For the text-containing cell, return its midpoint in (x, y) coordinate format. 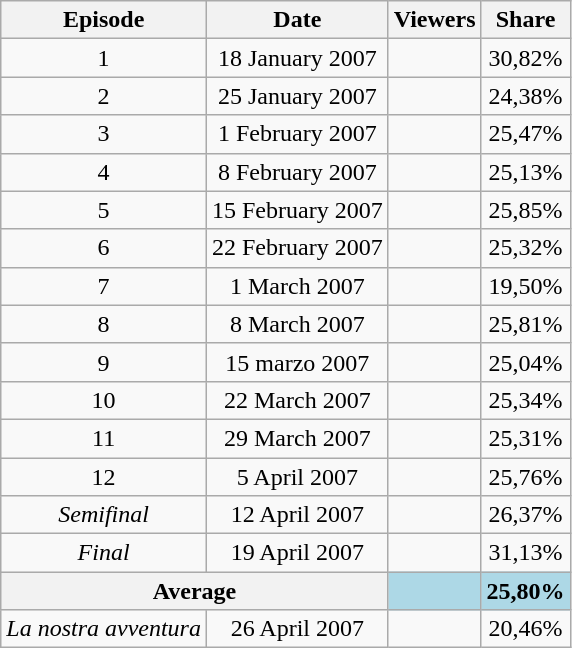
9 (104, 362)
10 (104, 400)
4 (104, 172)
5 April 2007 (297, 477)
Semifinal (104, 515)
La nostra avventura (104, 629)
25,32% (526, 248)
1 (104, 58)
15 February 2007 (297, 210)
25,80% (526, 591)
1 February 2007 (297, 134)
25,47% (526, 134)
29 March 2007 (297, 438)
1 March 2007 (297, 286)
Date (297, 20)
20,46% (526, 629)
26,37% (526, 515)
Average (194, 591)
Share (526, 20)
30,82% (526, 58)
26 April 2007 (297, 629)
22 March 2007 (297, 400)
12 April 2007 (297, 515)
5 (104, 210)
25,34% (526, 400)
Episode (104, 20)
25,13% (526, 172)
24,38% (526, 96)
3 (104, 134)
6 (104, 248)
18 January 2007 (297, 58)
25,85% (526, 210)
Viewers (434, 20)
12 (104, 477)
8 (104, 324)
25,81% (526, 324)
11 (104, 438)
31,13% (526, 553)
22 February 2007 (297, 248)
2 (104, 96)
8 February 2007 (297, 172)
15 marzo 2007 (297, 362)
19 April 2007 (297, 553)
25,31% (526, 438)
25 January 2007 (297, 96)
7 (104, 286)
19,50% (526, 286)
25,76% (526, 477)
Final (104, 553)
25,04% (526, 362)
8 March 2007 (297, 324)
